Determine the [x, y] coordinate at the center of the cell enclosing the given text.  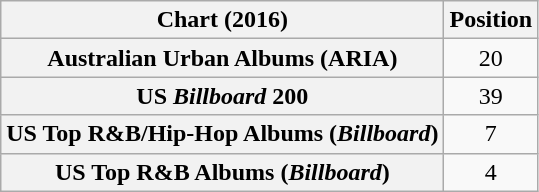
Australian Urban Albums (ARIA) [222, 58]
US Top R&B Albums (Billboard) [222, 172]
Position [491, 20]
Chart (2016) [222, 20]
7 [491, 134]
4 [491, 172]
39 [491, 96]
US Billboard 200 [222, 96]
20 [491, 58]
US Top R&B/Hip-Hop Albums (Billboard) [222, 134]
